Output the [X, Y] coordinate of the center of the cell containing the given text.  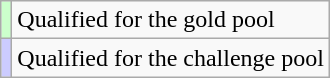
Qualified for the challenge pool [171, 58]
Qualified for the gold pool [171, 20]
